Identify which cell holds the provided text, then report its (X, Y) central coordinate. 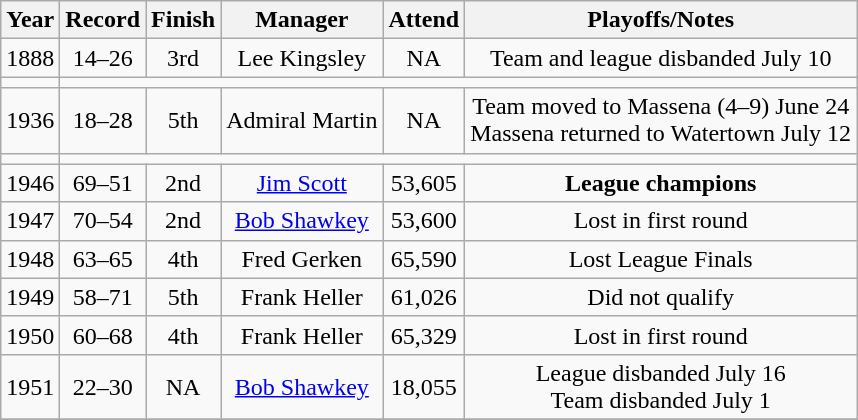
18,055 (424, 386)
Lee Kingsley (302, 58)
Attend (424, 20)
1951 (30, 386)
Team and league disbanded July 10 (661, 58)
22–30 (103, 386)
Admiral Martin (302, 120)
63–65 (103, 259)
65,329 (424, 335)
1888 (30, 58)
Fred Gerken (302, 259)
58–71 (103, 297)
1946 (30, 183)
Jim Scott (302, 183)
Record (103, 20)
60–68 (103, 335)
65,590 (424, 259)
53,605 (424, 183)
League champions (661, 183)
53,600 (424, 221)
Playoffs/Notes (661, 20)
1948 (30, 259)
70–54 (103, 221)
3rd (184, 58)
1949 (30, 297)
1947 (30, 221)
1950 (30, 335)
Finish (184, 20)
14–26 (103, 58)
League disbanded July 16 Team disbanded July 1 (661, 386)
1936 (30, 120)
Team moved to Massena (4–9) June 24 Massena returned to Watertown July 12 (661, 120)
Did not qualify (661, 297)
18–28 (103, 120)
61,026 (424, 297)
Lost League Finals (661, 259)
69–51 (103, 183)
Manager (302, 20)
Year (30, 20)
